Search for the cell housing the specified text and yield its (x, y) center coordinate. 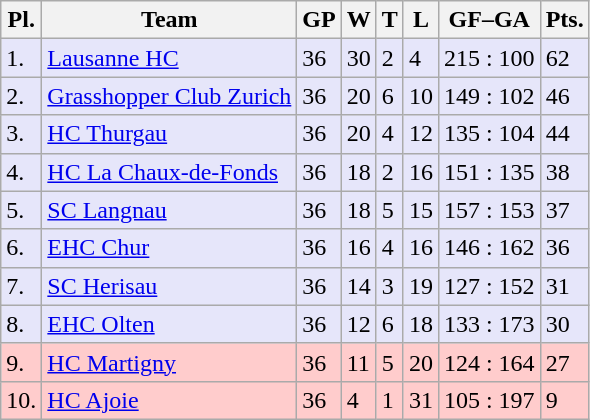
215 : 100 (489, 58)
7. (22, 286)
Grasshopper Club Zurich (170, 96)
9 (564, 400)
37 (564, 210)
14 (358, 286)
EHC Chur (170, 248)
124 : 164 (489, 362)
9. (22, 362)
L (420, 20)
EHC Olten (170, 324)
SC Langnau (170, 210)
1 (390, 400)
44 (564, 134)
2. (22, 96)
GP (319, 20)
W (358, 20)
1. (22, 58)
38 (564, 172)
8. (22, 324)
135 : 104 (489, 134)
151 : 135 (489, 172)
SC Herisau (170, 286)
10. (22, 400)
HC La Chaux-de-Fonds (170, 172)
HC Martigny (170, 362)
5. (22, 210)
4. (22, 172)
149 : 102 (489, 96)
146 : 162 (489, 248)
HC Ajoie (170, 400)
6. (22, 248)
157 : 153 (489, 210)
Team (170, 20)
127 : 152 (489, 286)
11 (358, 362)
19 (420, 286)
Pl. (22, 20)
133 : 173 (489, 324)
15 (420, 210)
46 (564, 96)
Pts. (564, 20)
Lausanne HC (170, 58)
T (390, 20)
62 (564, 58)
HC Thurgau (170, 134)
10 (420, 96)
27 (564, 362)
105 : 197 (489, 400)
GF–GA (489, 20)
3 (390, 286)
3. (22, 134)
